Search for the cell housing the specified text and yield its [X, Y] center coordinate. 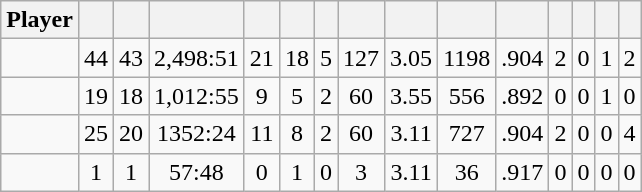
44 [96, 58]
Player [40, 20]
9 [262, 96]
3 [362, 172]
20 [132, 134]
727 [467, 134]
1352:24 [197, 134]
19 [96, 96]
127 [362, 58]
3.55 [412, 96]
556 [467, 96]
3.05 [412, 58]
8 [296, 134]
36 [467, 172]
.892 [522, 96]
11 [262, 134]
1198 [467, 58]
43 [132, 58]
57:48 [197, 172]
1,012:55 [197, 96]
2,498:51 [197, 58]
4 [630, 134]
.917 [522, 172]
25 [96, 134]
21 [262, 58]
